Capture the cell that displays the provided text and extract its [x, y] central coordinate. 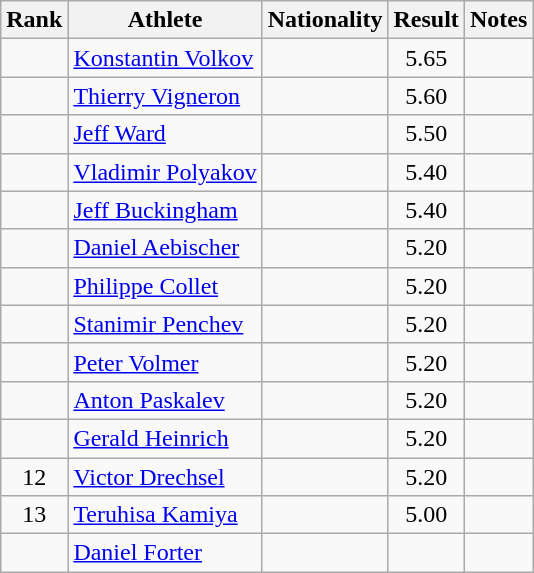
Daniel Forter [165, 553]
Rank [34, 20]
Notes [498, 20]
Daniel Aebischer [165, 248]
Nationality [325, 20]
Athlete [165, 20]
Jeff Ward [165, 134]
Konstantin Volkov [165, 58]
Peter Volmer [165, 362]
5.65 [426, 58]
Result [426, 20]
Anton Paskalev [165, 400]
Stanimir Penchev [165, 324]
Thierry Vigneron [165, 96]
Philippe Collet [165, 286]
Jeff Buckingham [165, 210]
Vladimir Polyakov [165, 172]
Gerald Heinrich [165, 438]
13 [34, 515]
Victor Drechsel [165, 477]
5.00 [426, 515]
5.60 [426, 96]
Teruhisa Kamiya [165, 515]
12 [34, 477]
5.50 [426, 134]
